Identify which cell holds the provided text, then report its (X, Y) central coordinate. 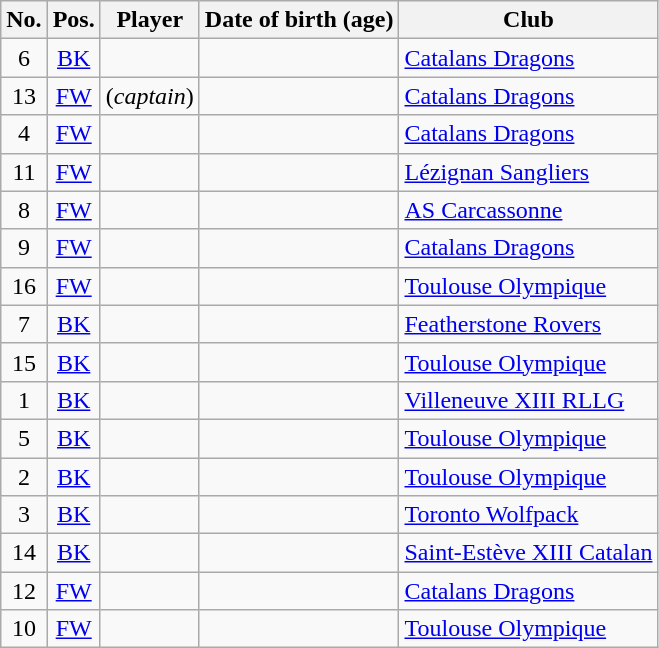
4 (24, 134)
Lézignan Sangliers (528, 172)
2 (24, 477)
(captain) (150, 96)
1 (24, 400)
9 (24, 248)
Pos. (74, 20)
11 (24, 172)
16 (24, 286)
7 (24, 324)
6 (24, 58)
Date of birth (age) (299, 20)
No. (24, 20)
3 (24, 515)
14 (24, 553)
Club (528, 20)
12 (24, 591)
15 (24, 362)
Villeneuve XIII RLLG (528, 400)
5 (24, 438)
10 (24, 629)
Saint-Estève XIII Catalan (528, 553)
Player (150, 20)
Featherstone Rovers (528, 324)
Toronto Wolfpack (528, 515)
13 (24, 96)
8 (24, 210)
AS Carcassonne (528, 210)
